Search for the cell housing the specified text and yield its (X, Y) center coordinate. 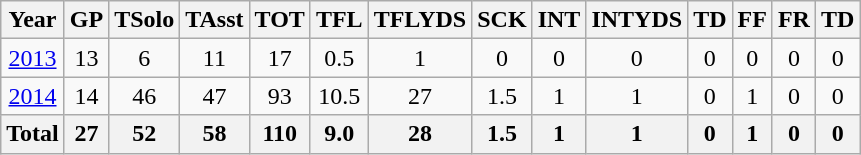
14 (86, 96)
10.5 (339, 96)
52 (144, 134)
110 (280, 134)
GP (86, 20)
0.5 (339, 58)
FR (794, 20)
6 (144, 58)
2013 (33, 58)
Total (33, 134)
13 (86, 58)
FF (752, 20)
TOT (280, 20)
Year (33, 20)
11 (214, 58)
58 (214, 134)
2014 (33, 96)
93 (280, 96)
TFLYDS (420, 20)
47 (214, 96)
9.0 (339, 134)
17 (280, 58)
28 (420, 134)
TAsst (214, 20)
INTYDS (637, 20)
INT (559, 20)
SCK (502, 20)
46 (144, 96)
TSolo (144, 20)
TFL (339, 20)
